Locate the cell with the specified text and output its [x, y] center coordinate. 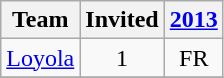
Team [40, 20]
2013 [194, 20]
Invited [122, 20]
FR [194, 58]
1 [122, 58]
Loyola [40, 58]
